From the cell containing the given text, extract its center point as [X, Y] coordinate. 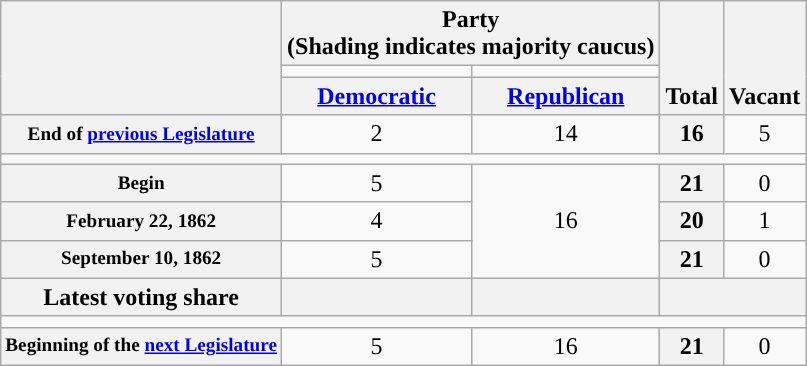
Republican [566, 96]
Party (Shading indicates majority caucus) [471, 34]
End of previous Legislature [142, 134]
2 [377, 134]
September 10, 1862 [142, 259]
Democratic [377, 96]
14 [566, 134]
Beginning of the next Legislature [142, 346]
1 [764, 221]
Vacant [764, 58]
Latest voting share [142, 297]
4 [377, 221]
20 [692, 221]
Begin [142, 183]
February 22, 1862 [142, 221]
Total [692, 58]
